Scan for the cell matching the given text and deliver its [X, Y] coordinate at center. 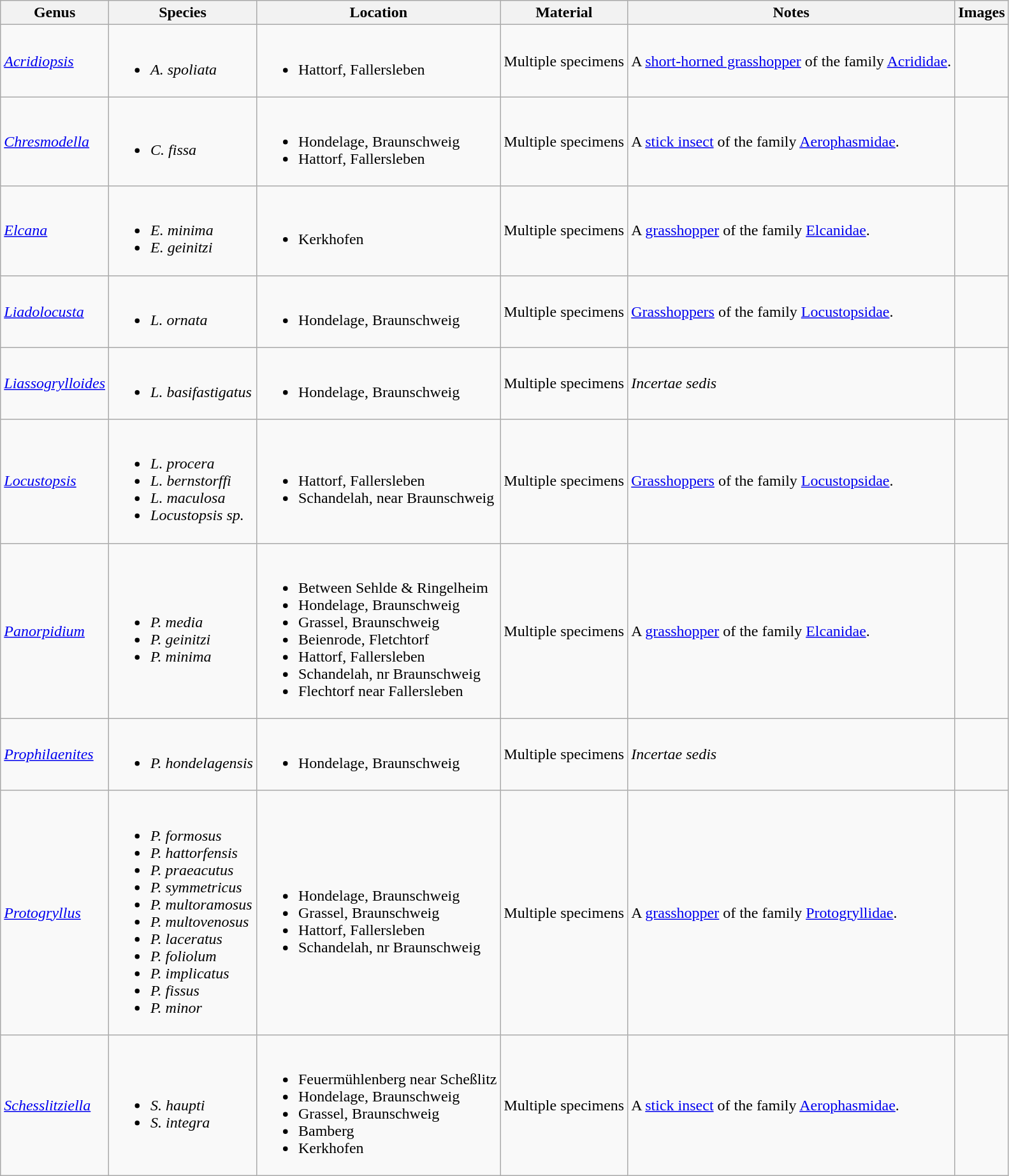
S. hauptiS. integra [183, 1105]
Liassogrylloides [55, 384]
A short-horned grasshopper of the family Acrididae. [792, 61]
P. hondelagensis [183, 755]
Species [183, 13]
Feuermühlenberg near ScheßlitzHondelage, BraunschweigGrassel, BraunschweigBambergKerkhofen [379, 1105]
L. proceraL. bernstorffiL. maculosaLocustopsis sp. [183, 481]
Hondelage, BraunschweigGrassel, BraunschweigHattorf, FallerslebenSchandelah, nr Braunschweig [379, 913]
L. ornata [183, 311]
Chresmodella [55, 142]
Prophilaenites [55, 755]
Locustopsis [55, 481]
Liadolocusta [55, 311]
Hattorf, FallerslebenSchandelah, near Braunschweig [379, 481]
Protogryllus [55, 913]
Kerkhofen [379, 231]
Material [564, 13]
Schesslitziella [55, 1105]
C. fissa [183, 142]
Panorpidium [55, 631]
A. spoliata [183, 61]
Hattorf, Fallersleben [379, 61]
Elcana [55, 231]
P. mediaP. geinitziP. minima [183, 631]
L. basifastigatus [183, 384]
Location [379, 13]
Images [982, 13]
Notes [792, 13]
E. minimaE. geinitzi [183, 231]
P. formosusP. hattorfensisP. praeacutusP. symmetricusP. multoramosusP. multovenosusP. laceratusP. foliolumP. implicatusP. fissusP. minor [183, 913]
Hondelage, BraunschweigHattorf, Fallersleben [379, 142]
Genus [55, 13]
Acridiopsis [55, 61]
A grasshopper of the family Protogryllidae. [792, 913]
